Locate the cell with the specified text and output its (x, y) center coordinate. 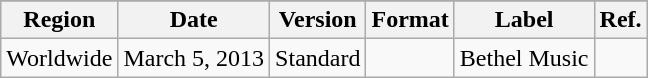
March 5, 2013 (194, 58)
Standard (318, 58)
Worldwide (60, 58)
Label (524, 20)
Date (194, 20)
Bethel Music (524, 58)
Format (410, 20)
Version (318, 20)
Ref. (620, 20)
Region (60, 20)
